Determine the (X, Y) coordinate at the center of the cell enclosing the given text.  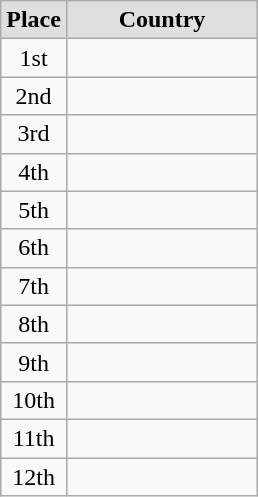
7th (34, 286)
10th (34, 400)
8th (34, 324)
Country (162, 20)
Place (34, 20)
5th (34, 210)
4th (34, 172)
2nd (34, 96)
1st (34, 58)
3rd (34, 134)
9th (34, 362)
6th (34, 248)
11th (34, 438)
12th (34, 477)
